Provide the [x, y] coordinate of the cell's center where the given text is located.  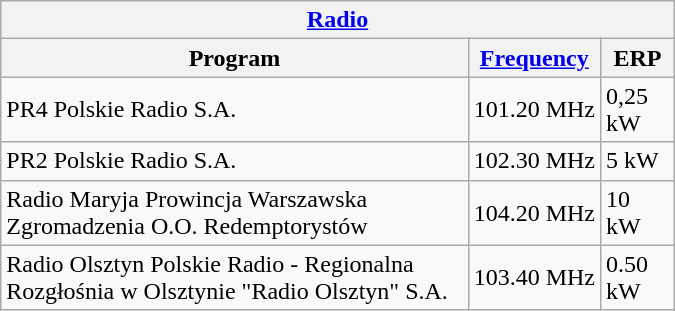
0,25 kW [638, 110]
Radio Olsztyn Polskie Radio - Regionalna Rozgłośnia w Olsztynie "Radio Olsztyn" S.A. [234, 278]
10 kW [638, 212]
5 kW [638, 161]
104.20 MHz [534, 212]
ERP [638, 58]
101.20 MHz [534, 110]
102.30 MHz [534, 161]
Radio Maryja Prowincja Warszawska Zgromadzenia O.O. Redemptorystów [234, 212]
Program [234, 58]
0.50 kW [638, 278]
103.40 MHz [534, 278]
PR2 Polskie Radio S.A. [234, 161]
PR4 Polskie Radio S.A. [234, 110]
Radio [338, 20]
Frequency [534, 58]
